Capture the cell that displays the provided text and extract its (x, y) central coordinate. 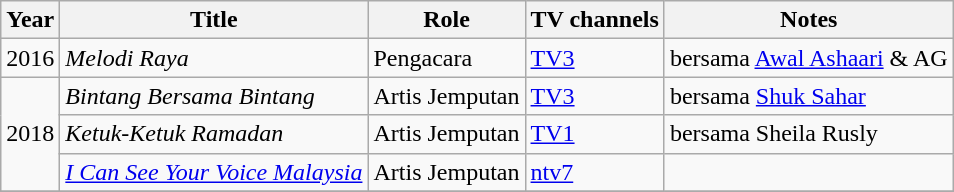
Title (214, 20)
Bintang Bersama Bintang (214, 96)
Ketuk-Ketuk Ramadan (214, 134)
Notes (808, 20)
2018 (30, 134)
Pengacara (446, 58)
Year (30, 20)
TV channels (594, 20)
I Can See Your Voice Malaysia (214, 172)
2016 (30, 58)
bersama Awal Ashaari & AG (808, 58)
TV1 (594, 134)
bersama Sheila Rusly (808, 134)
Melodi Raya (214, 58)
Role (446, 20)
bersama Shuk Sahar (808, 96)
ntv7 (594, 172)
